Determine the (x, y) coordinate at the center of the cell enclosing the given text.  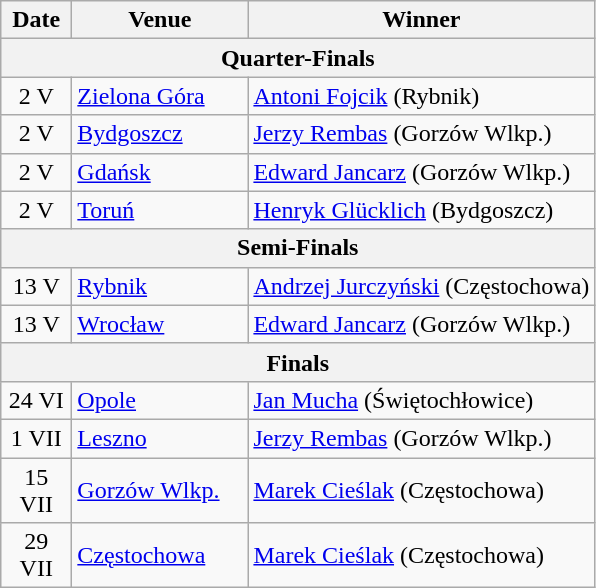
Opole (160, 400)
Semi-Finals (298, 248)
Venue (160, 20)
1 VII (36, 438)
Date (36, 20)
Wrocław (160, 324)
Bydgoszcz (160, 134)
Andrzej Jurczyński (Częstochowa) (422, 286)
Gdańsk (160, 172)
Zielona Góra (160, 96)
Jan Mucha (Świętochłowice) (422, 400)
Quarter-Finals (298, 58)
Finals (298, 362)
Antoni Fojcik (Rybnik) (422, 96)
Winner (422, 20)
Henryk Glücklich (Bydgoszcz) (422, 210)
Gorzów Wlkp. (160, 490)
Toruń (160, 210)
29 VII (36, 556)
15 VII (36, 490)
24 VI (36, 400)
Rybnik (160, 286)
Częstochowa (160, 556)
Leszno (160, 438)
